Determine the [X, Y] coordinate at the center of the cell enclosing the given text.  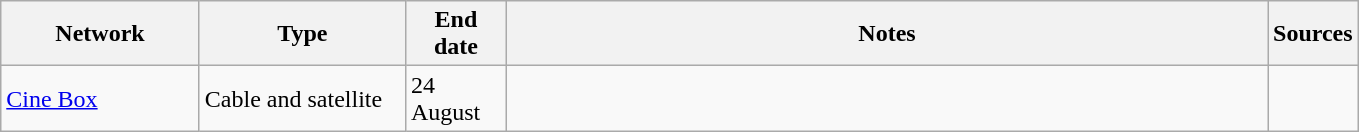
Notes [886, 34]
Cine Box [100, 98]
Cable and satellite [302, 98]
Network [100, 34]
Type [302, 34]
24 August [456, 98]
Sources [1314, 34]
End date [456, 34]
